For the text-containing cell, return its midpoint in [X, Y] coordinate format. 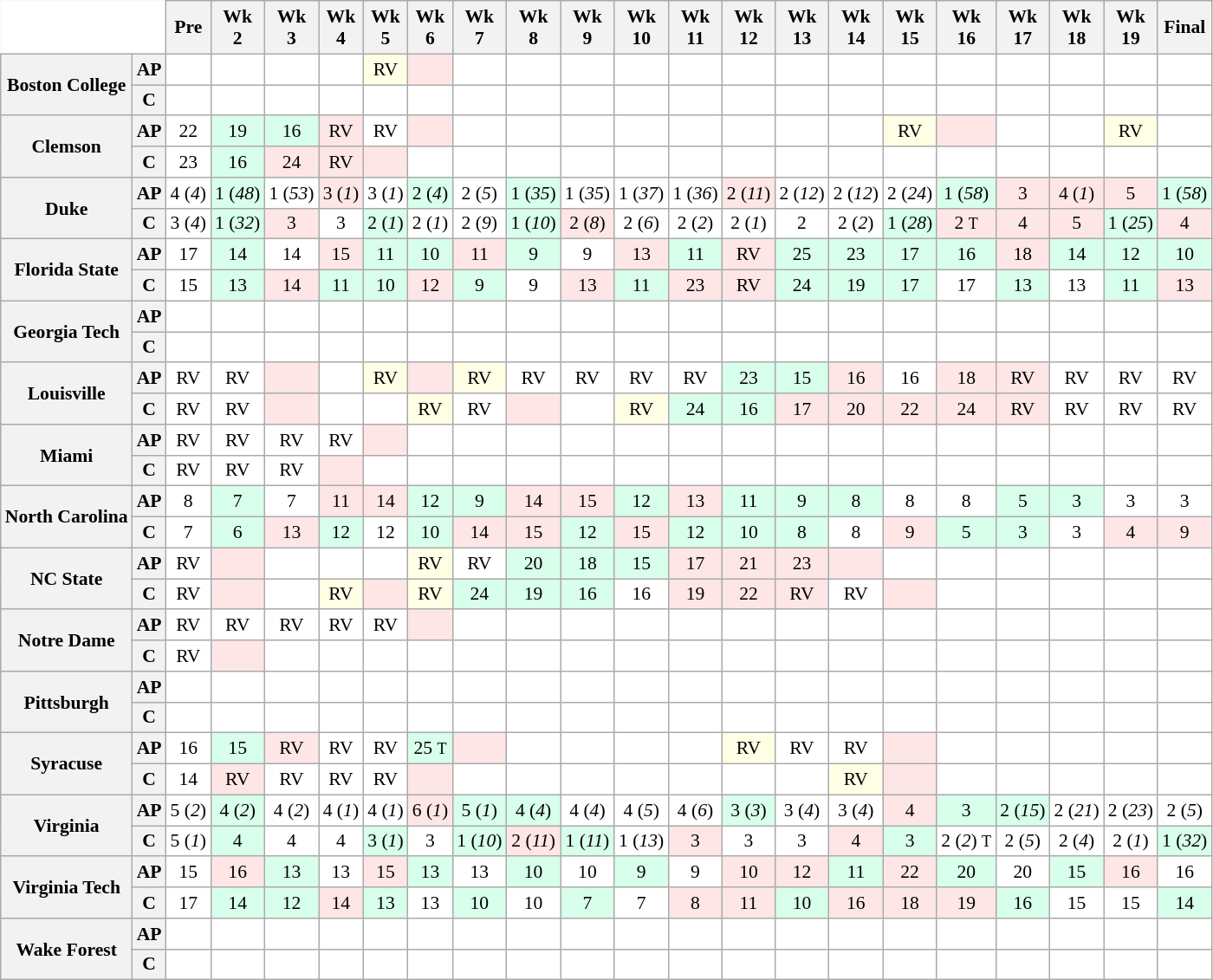
Wk13 [801, 28]
Notre Dame [67, 641]
4 (6) [695, 810]
2 [801, 224]
1 (25) [1131, 224]
Wake Forest [67, 950]
Pre [189, 28]
25 T [431, 749]
1 (36) [695, 193]
Wk8 [533, 28]
5 (2) [189, 810]
2 (15) [1022, 810]
1 (53) [291, 193]
Wk18 [1076, 28]
Wk11 [695, 28]
Georgia Tech [67, 331]
2 (23) [1131, 810]
Wk12 [749, 28]
1 (28) [910, 224]
Virginia Tech [67, 887]
2 T [966, 224]
2 (6) [641, 224]
Wk10 [641, 28]
25 [801, 255]
Wk16 [966, 28]
Duke [67, 208]
2 (21) [1076, 810]
1 (48) [237, 193]
Pittsburgh [67, 702]
Wk4 [341, 28]
2 (8) [587, 224]
Wk17 [1022, 28]
Clemson [67, 147]
1 (37) [641, 193]
Wk15 [910, 28]
1 (13) [641, 841]
1 (11) [587, 841]
21 [749, 563]
4 (5) [641, 810]
Wk2 [237, 28]
6 [237, 533]
NC State [67, 579]
Wk5 [386, 28]
Final [1184, 28]
Wk6 [431, 28]
Wk14 [856, 28]
Louisville [67, 393]
2 (2) T [966, 841]
Syracuse [67, 764]
3 (3) [749, 810]
Wk7 [479, 28]
Miami [67, 456]
North Carolina [67, 516]
6 (1) [431, 810]
2 (9) [479, 224]
Wk19 [1131, 28]
Florida State [67, 270]
Wk9 [587, 28]
Wk3 [291, 28]
Virginia [67, 825]
2 (24) [910, 193]
Boston College [67, 85]
